Find where the given text appears and provide that cell's center as [X, Y] coordinate. 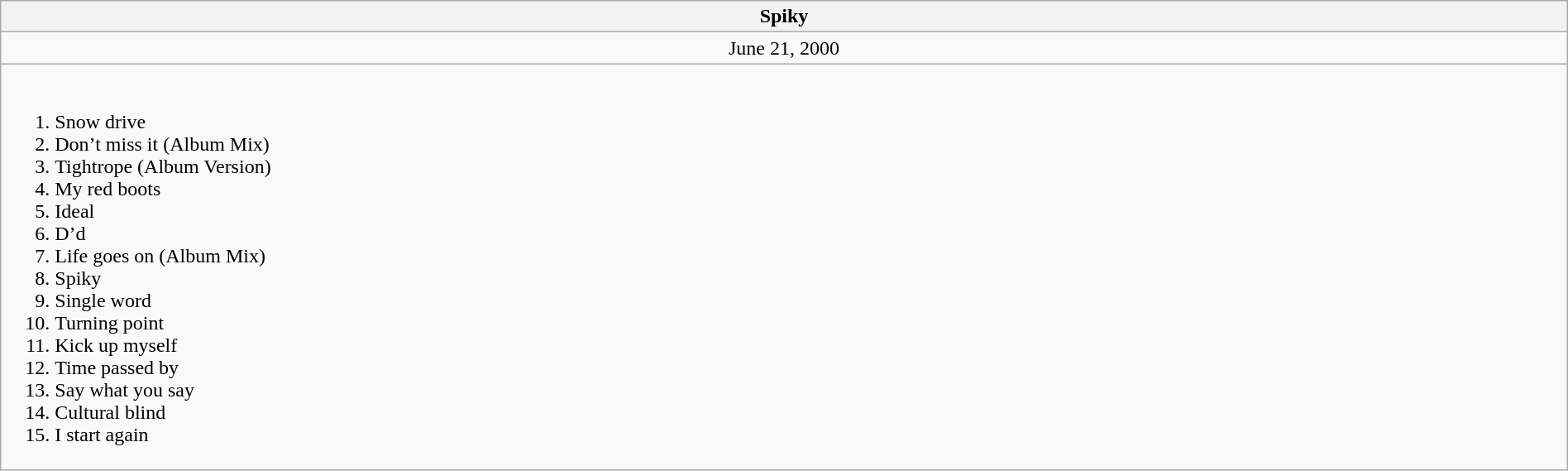
June 21, 2000 [784, 48]
Spiky [784, 17]
